Extract the [x, y] coordinate from the center of the cell holding the provided text.  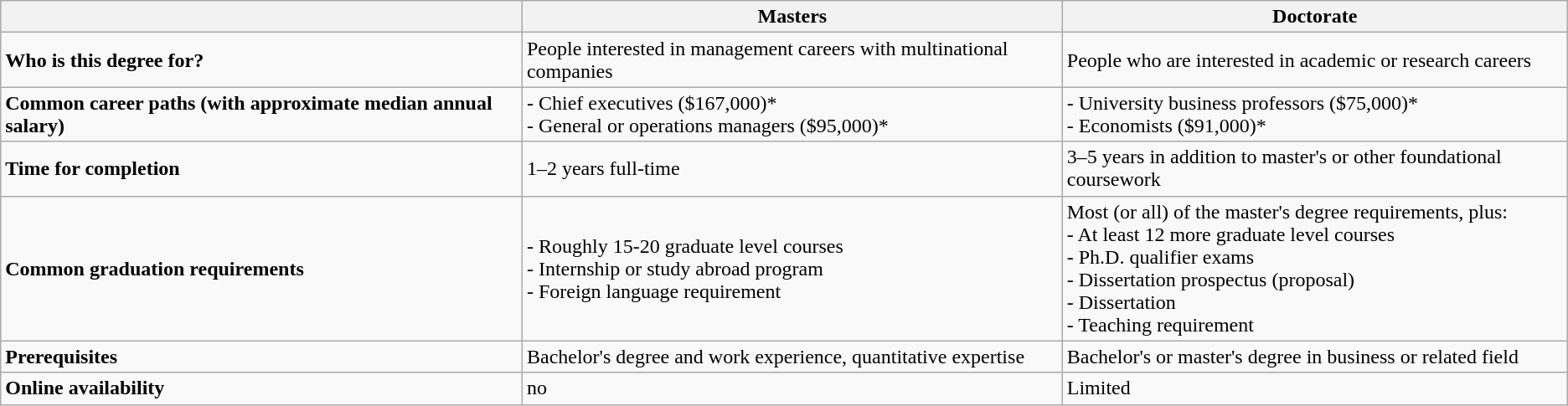
Doctorate [1315, 17]
- Roughly 15-20 graduate level courses- Internship or study abroad program- Foreign language requirement [792, 268]
Common career paths (with approximate median annual salary) [261, 114]
- University business professors ($75,000)*- Economists ($91,000)* [1315, 114]
- Chief executives ($167,000)*- General or operations managers ($95,000)* [792, 114]
People who are interested in academic or research careers [1315, 60]
People interested in management careers with multinational companies [792, 60]
1–2 years full-time [792, 169]
Common graduation requirements [261, 268]
3–5 years in addition to master's or other foundational coursework [1315, 169]
Limited [1315, 388]
Who is this degree for? [261, 60]
Online availability [261, 388]
Masters [792, 17]
Bachelor's degree and work experience, quantitative expertise [792, 357]
Prerequisites [261, 357]
no [792, 388]
Bachelor's or master's degree in business or related field [1315, 357]
Time for completion [261, 169]
